Identify which cell holds the provided text, then report its (X, Y) central coordinate. 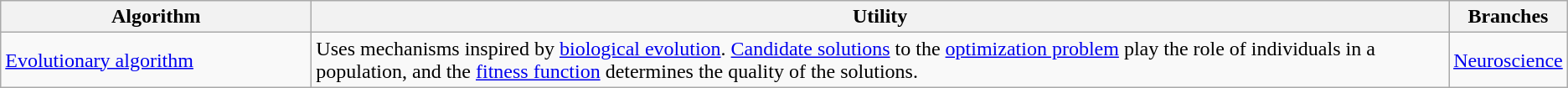
Neuroscience (1509, 60)
Evolutionary algorithm (156, 60)
Branches (1509, 17)
Algorithm (156, 17)
Utility (880, 17)
